Capture the cell that displays the provided text and extract its (x, y) central coordinate. 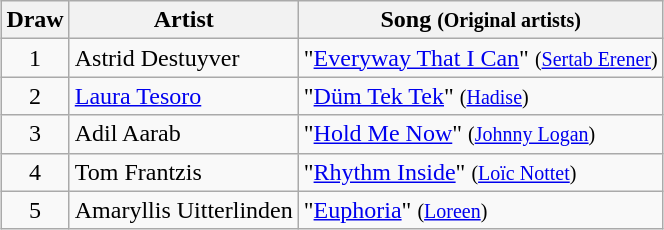
"Rhythm Inside" (Loïc Nottet) (480, 172)
4 (35, 172)
"Euphoria" (Loreen) (480, 210)
Tom Frantzis (184, 172)
Laura Tesoro (184, 96)
"Everyway That I Can" (Sertab Erener) (480, 58)
Draw (35, 20)
2 (35, 96)
Song (Original artists) (480, 20)
"Hold Me Now" (Johnny Logan) (480, 134)
Astrid Destuyver (184, 58)
Amaryllis Uitterlinden (184, 210)
5 (35, 210)
3 (35, 134)
"Düm Tek Tek" (Hadise) (480, 96)
1 (35, 58)
Artist (184, 20)
Adil Aarab (184, 134)
